Return the (X, Y) coordinate for the center point of the cell that contains the specified text.  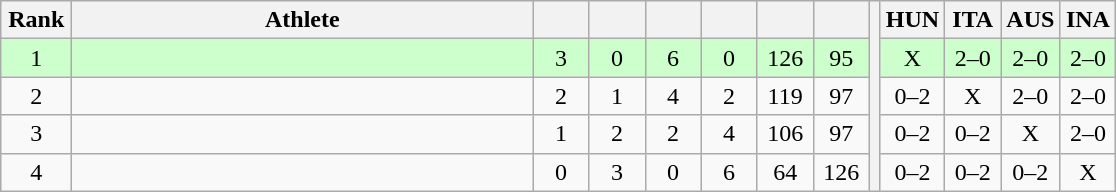
95 (841, 58)
106 (785, 134)
HUN (912, 20)
INA (1088, 20)
Rank (36, 20)
64 (785, 172)
Athlete (302, 20)
ITA (973, 20)
AUS (1030, 20)
119 (785, 96)
